Return (X, Y) of the center of cell containing provided text 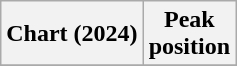
Chart (2024) (72, 34)
Peakposition (189, 34)
